Detect which cell encompasses the target text, then output its (X, Y) center coordinate. 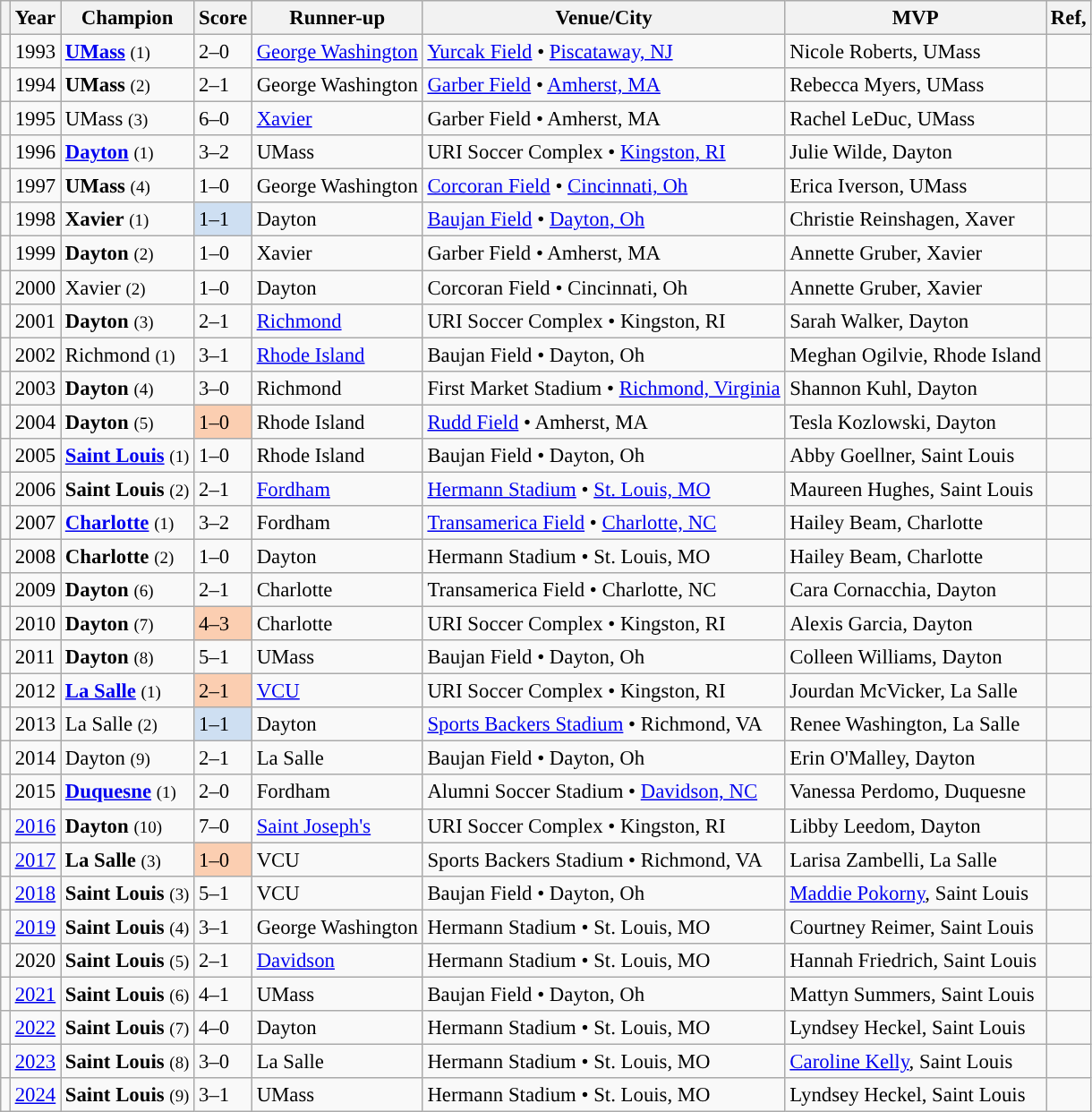
Saint Joseph's (337, 825)
2011 (35, 657)
2009 (35, 590)
Davidson (337, 961)
4–0 (224, 1028)
2023 (35, 1061)
UMass (1) (127, 52)
La Salle (1) (127, 691)
Dayton (7) (127, 624)
Sarah Walker, Dayton (916, 321)
6–0 (224, 119)
2021 (35, 994)
2006 (35, 489)
2005 (35, 456)
Christie Reinshagen, Xaver (916, 219)
Xavier (2) (127, 287)
2004 (35, 422)
Duquesne (1) (127, 792)
4–3 (224, 624)
Hannah Friedrich, Saint Louis (916, 961)
1999 (35, 253)
2000 (35, 287)
Rebecca Myers, UMass (916, 85)
Renee Washington, La Salle (916, 724)
Saint Louis (6) (127, 994)
UMass (4) (127, 186)
Rachel LeDuc, UMass (916, 119)
1995 (35, 119)
Saint Louis (9) (127, 1095)
Libby Leedom, Dayton (916, 825)
Jourdan McVicker, La Salle (916, 691)
Dayton (9) (127, 758)
1993 (35, 52)
Caroline Kelly, Saint Louis (916, 1061)
2022 (35, 1028)
1997 (35, 186)
1994 (35, 85)
MVP (916, 18)
Shannon Kuhl, Dayton (916, 388)
Maddie Pokorny, Saint Louis (916, 893)
Venue/City (603, 18)
Julie Wilde, Dayton (916, 152)
Cara Cornacchia, Dayton (916, 590)
2014 (35, 758)
Dayton (10) (127, 825)
Score (224, 18)
2003 (35, 388)
Charlotte (1) (127, 523)
Saint Louis (4) (127, 927)
2019 (35, 927)
Year (35, 18)
7–0 (224, 825)
Mattyn Summers, Saint Louis (916, 994)
Rudd Field • Amherst, MA (603, 422)
Richmond (1) (127, 355)
Alexis Garcia, Dayton (916, 624)
2001 (35, 321)
Runner-up (337, 18)
2015 (35, 792)
UMass (3) (127, 119)
Vanessa Perdomo, Duquesne (916, 792)
2008 (35, 556)
Courtney Reimer, Saint Louis (916, 927)
Saint Louis (8) (127, 1061)
La Salle (3) (127, 860)
Colleen Williams, Dayton (916, 657)
Dayton (4) (127, 388)
Charlotte (2) (127, 556)
2020 (35, 961)
Saint Louis (5) (127, 961)
Alumni Soccer Stadium • Davidson, NC (603, 792)
Saint Louis (7) (127, 1028)
Xavier (1) (127, 219)
1998 (35, 219)
La Salle (2) (127, 724)
Dayton (8) (127, 657)
Yurcak Field • Piscataway, NJ (603, 52)
4–1 (224, 994)
2016 (35, 825)
1996 (35, 152)
Abby Goellner, Saint Louis (916, 456)
Saint Louis (2) (127, 489)
Champion (127, 18)
2024 (35, 1095)
First Market Stadium • Richmond, Virginia (603, 388)
2013 (35, 724)
2007 (35, 523)
Maureen Hughes, Saint Louis (916, 489)
UMass (2) (127, 85)
Dayton (1) (127, 152)
Dayton (6) (127, 590)
Saint Louis (3) (127, 893)
Nicole Roberts, UMass (916, 52)
2002 (35, 355)
Meghan Ogilvie, Rhode Island (916, 355)
Saint Louis (1) (127, 456)
Dayton (2) (127, 253)
Dayton (5) (127, 422)
2012 (35, 691)
2010 (35, 624)
Erin O'Malley, Dayton (916, 758)
Dayton (3) (127, 321)
Ref, (1069, 18)
2018 (35, 893)
Erica Iverson, UMass (916, 186)
2017 (35, 860)
Tesla Kozlowski, Dayton (916, 422)
Larisa Zambelli, La Salle (916, 860)
